Pinpoint the cell where the given text exists, returning its [X, Y] midpoint coordinate. 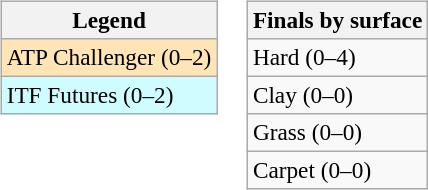
Hard (0–4) [337, 57]
Legend [108, 20]
Carpet (0–0) [337, 171]
Clay (0–0) [337, 95]
Finals by surface [337, 20]
ATP Challenger (0–2) [108, 57]
ITF Futures (0–2) [108, 95]
Grass (0–0) [337, 133]
